Pinpoint the cell where the given text exists, returning its (X, Y) midpoint coordinate. 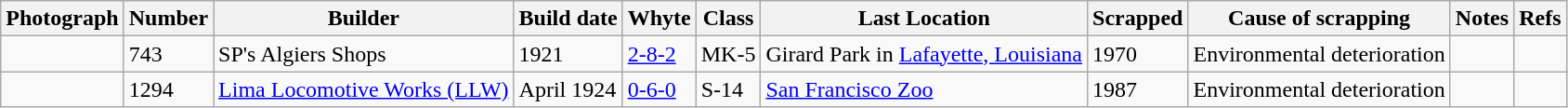
SP's Algiers Shops (364, 54)
Photograph (62, 19)
Build date (568, 19)
1970 (1138, 54)
2-8-2 (660, 54)
Last Location (924, 19)
Scrapped (1138, 19)
Cause of scrapping (1319, 19)
April 1924 (568, 89)
MK-5 (728, 54)
Number (168, 19)
1294 (168, 89)
Lima Locomotive Works (LLW) (364, 89)
Class (728, 19)
Builder (364, 19)
S-14 (728, 89)
743 (168, 54)
Refs (1540, 19)
1921 (568, 54)
1987 (1138, 89)
Notes (1482, 19)
0-6-0 (660, 89)
Girard Park in Lafayette, Louisiana (924, 54)
Whyte (660, 19)
San Francisco Zoo (924, 89)
